Pinpoint the cell where the given text exists, returning its [X, Y] midpoint coordinate. 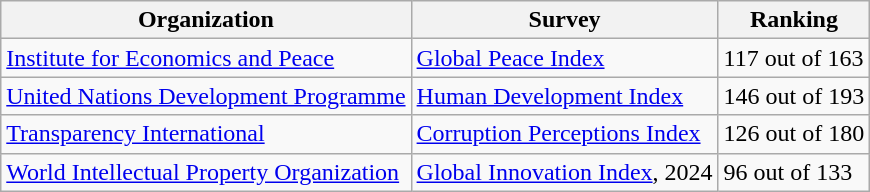
146 out of 193 [794, 96]
Institute for Economics and Peace [206, 58]
Survey [564, 20]
Organization [206, 20]
126 out of 180 [794, 134]
Global Peace Index [564, 58]
Human Development Index [564, 96]
Global Innovation Index, 2024 [564, 172]
United Nations Development Programme [206, 96]
Corruption Perceptions Index [564, 134]
Ranking [794, 20]
117 out of 163 [794, 58]
World Intellectual Property Organization [206, 172]
96 out of 133 [794, 172]
Transparency International [206, 134]
